Determine the [X, Y] coordinate at the center of the cell enclosing the given text.  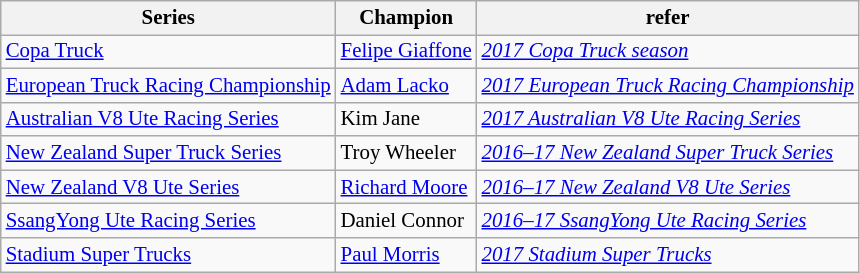
New Zealand V8 Ute Series [168, 187]
Richard Moore [406, 187]
Troy Wheeler [406, 153]
European Truck Racing Championship [168, 85]
2017 European Truck Racing Championship [668, 85]
Champion [406, 18]
2016–17 New Zealand V8 Ute Series [668, 187]
2016–17 New Zealand Super Truck Series [668, 153]
Adam Lacko [406, 85]
2017 Stadium Super Trucks [668, 255]
SsangYong Ute Racing Series [168, 221]
New Zealand Super Truck Series [168, 153]
Felipe Giaffone [406, 51]
refer [668, 18]
2017 Australian V8 Ute Racing Series [668, 119]
Australian V8 Ute Racing Series [168, 119]
Paul Morris [406, 255]
2016–17 SsangYong Ute Racing Series [668, 221]
Daniel Connor [406, 221]
Stadium Super Trucks [168, 255]
Series [168, 18]
2017 Copa Truck season [668, 51]
Kim Jane [406, 119]
Copa Truck [168, 51]
